Pinpoint the cell where the given text exists, returning its [x, y] midpoint coordinate. 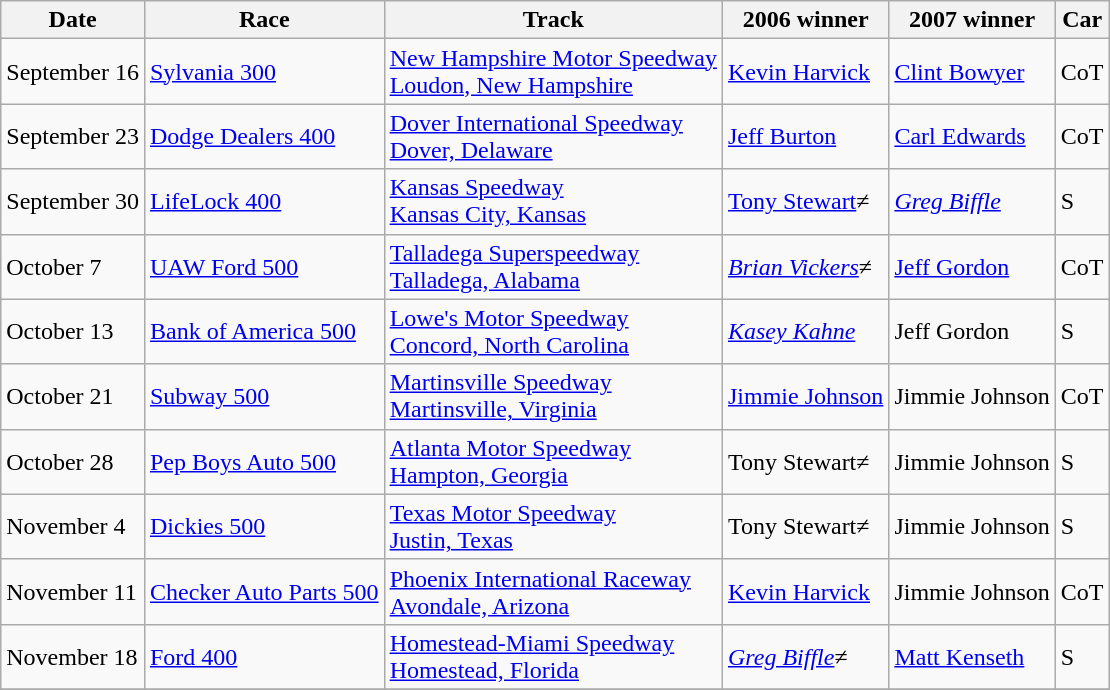
Car [1082, 20]
New Hampshire Motor SpeedwayLoudon, New Hampshire [553, 72]
September 23 [73, 136]
Clint Bowyer [972, 72]
October 21 [73, 396]
Talladega SuperspeedwayTalladega, Alabama [553, 266]
September 30 [73, 202]
November 18 [73, 656]
Lowe's Motor SpeedwayConcord, North Carolina [553, 332]
Sylvania 300 [264, 72]
Carl Edwards [972, 136]
Date [73, 20]
October 13 [73, 332]
Atlanta Motor SpeedwayHampton, Georgia [553, 462]
2007 winner [972, 20]
Bank of America 500 [264, 332]
Checker Auto Parts 500 [264, 592]
Track [553, 20]
UAW Ford 500 [264, 266]
LifeLock 400 [264, 202]
Texas Motor SpeedwayJustin, Texas [553, 526]
November 4 [73, 526]
Dover International SpeedwayDover, Delaware [553, 136]
2006 winner [805, 20]
Brian Vickers≠ [805, 266]
Martinsville SpeedwayMartinsville, Virginia [553, 396]
Dickies 500 [264, 526]
November 11 [73, 592]
Pep Boys Auto 500 [264, 462]
October 28 [73, 462]
Ford 400 [264, 656]
October 7 [73, 266]
Matt Kenseth [972, 656]
Race [264, 20]
Subway 500 [264, 396]
Jeff Burton [805, 136]
Phoenix International RacewayAvondale, Arizona [553, 592]
Greg Biffle≠ [805, 656]
Greg Biffle [972, 202]
Kasey Kahne [805, 332]
Dodge Dealers 400 [264, 136]
Homestead-Miami SpeedwayHomestead, Florida [553, 656]
Kansas SpeedwayKansas City, Kansas [553, 202]
September 16 [73, 72]
